Capture the cell that displays the provided text and extract its [x, y] central coordinate. 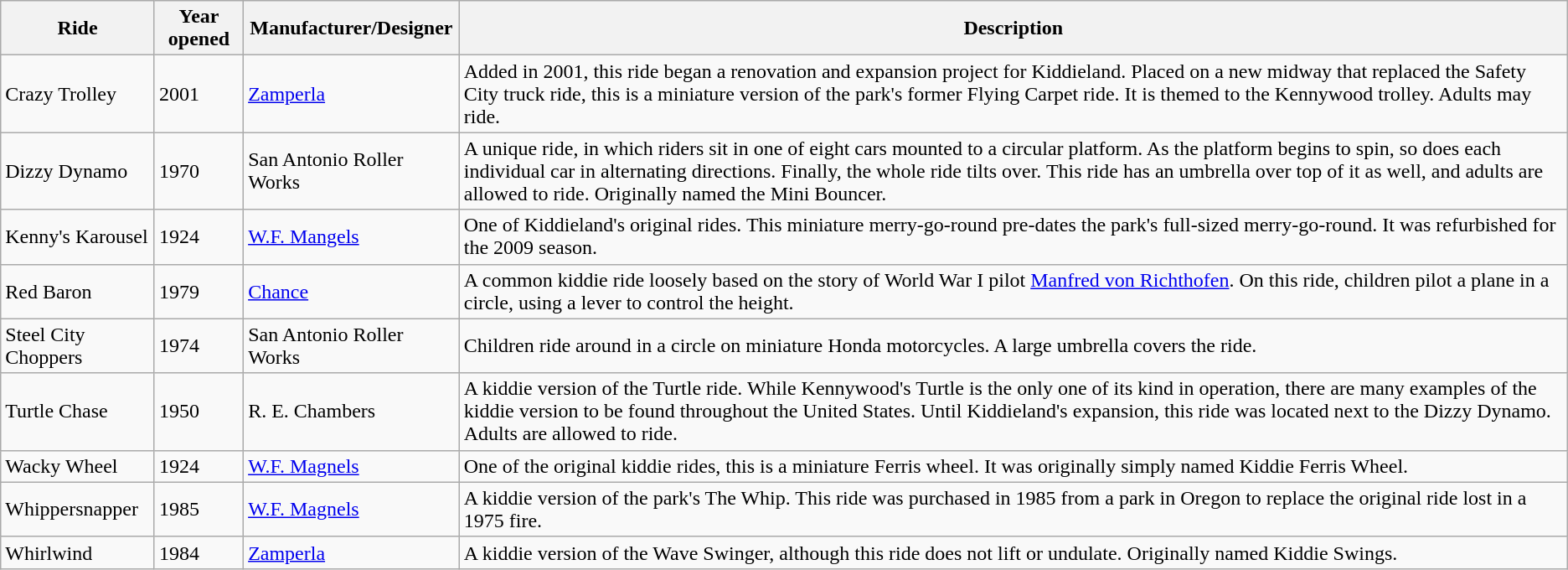
Chance [352, 292]
Whirlwind [78, 552]
Description [1014, 28]
1970 [199, 171]
1950 [199, 412]
1974 [199, 345]
Turtle Chase [78, 412]
Kenny's Karousel [78, 236]
1985 [199, 510]
1979 [199, 292]
A kiddie version of the Wave Swinger, although this ride does not lift or undulate. Originally named Kiddie Swings. [1014, 552]
One of the original kiddie rides, this is a miniature Ferris wheel. It was originally simply named Kiddie Ferris Wheel. [1014, 466]
W.F. Mangels [352, 236]
A kiddie version of the park's The Whip. This ride was purchased in 1985 from a park in Oregon to replace the original ride lost in a 1975 fire. [1014, 510]
Children ride around in a circle on miniature Honda motorcycles. A large umbrella covers the ride. [1014, 345]
Year opened [199, 28]
Red Baron [78, 292]
Crazy Trolley [78, 94]
Whippersnapper [78, 510]
Wacky Wheel [78, 466]
Steel City Choppers [78, 345]
2001 [199, 94]
Ride [78, 28]
Dizzy Dynamo [78, 171]
Manufacturer/Designer [352, 28]
1984 [199, 552]
R. E. Chambers [352, 412]
